Pinpoint the cell where the given text exists, returning its (X, Y) midpoint coordinate. 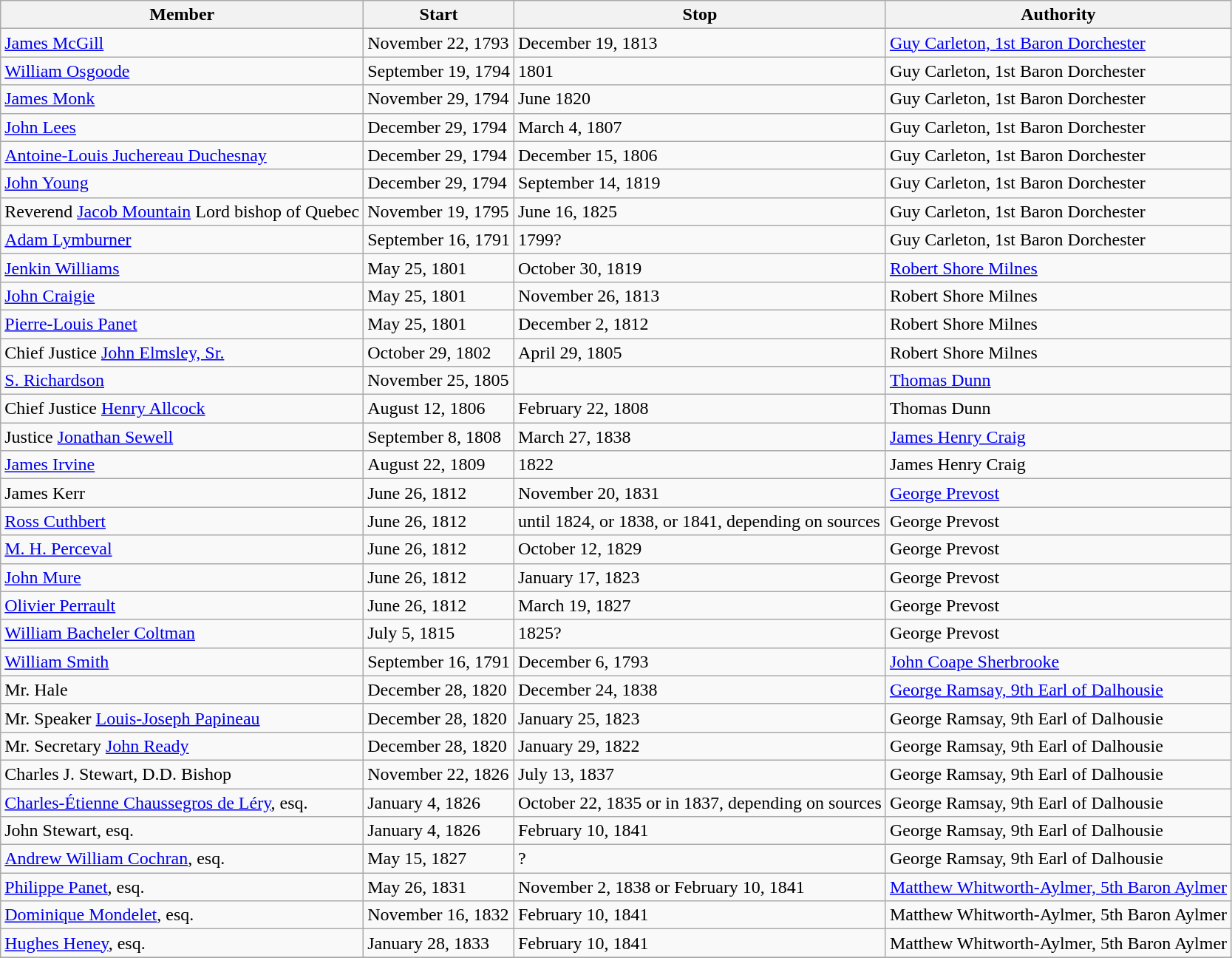
November 2, 1838 or February 10, 1841 (699, 887)
March 4, 1807 (699, 127)
Member (182, 15)
Justice Jonathan Sewell (182, 437)
October 30, 1819 (699, 268)
November 16, 1832 (439, 915)
Olivier Perrault (182, 605)
Reverend Jacob Mountain Lord bishop of Quebec (182, 211)
John Stewart, esq. (182, 831)
M. H. Perceval (182, 549)
October 12, 1829 (699, 549)
until 1824, or 1838, or 1841, depending on sources (699, 521)
Start (439, 15)
John Mure (182, 577)
December 24, 1838 (699, 690)
John Craigie (182, 296)
November 29, 1794 (439, 99)
November 20, 1831 (699, 493)
Pierre-Louis Panet (182, 324)
October 29, 1802 (439, 353)
September 8, 1808 (439, 437)
Adam Lymburner (182, 239)
James Irvine (182, 465)
William Osgoode (182, 71)
July 13, 1837 (699, 774)
1799? (699, 239)
November 22, 1826 (439, 774)
William Smith (182, 662)
January 17, 1823 (699, 577)
James Kerr (182, 493)
Andrew William Cochran, esq. (182, 859)
John Lees (182, 127)
James McGill (182, 43)
November 22, 1793 (439, 43)
Charles-Étienne Chaussegros de Léry, esq. (182, 802)
Philippe Panet, esq. (182, 887)
Chief Justice Henry Allcock (182, 409)
September 19, 1794 (439, 71)
Stop (699, 15)
May 26, 1831 (439, 887)
December 6, 1793 (699, 662)
June 16, 1825 (699, 211)
August 12, 1806 (439, 409)
Antoine-Louis Juchereau Duchesnay (182, 155)
Jenkin Williams (182, 268)
February 22, 1808 (699, 409)
Dominique Mondelet, esq. (182, 915)
January 25, 1823 (699, 718)
December 15, 1806 (699, 155)
January 29, 1822 (699, 746)
March 19, 1827 (699, 605)
November 26, 1813 (699, 296)
December 2, 1812 (699, 324)
December 19, 1813 (699, 43)
March 27, 1838 (699, 437)
April 29, 1805 (699, 353)
November 19, 1795 (439, 211)
May 15, 1827 (439, 859)
James Monk (182, 99)
August 22, 1809 (439, 465)
1801 (699, 71)
June 1820 (699, 99)
July 5, 1815 (439, 633)
? (699, 859)
September 14, 1819 (699, 183)
William Bacheler Coltman (182, 633)
Mr. Secretary John Ready (182, 746)
1822 (699, 465)
November 25, 1805 (439, 381)
Mr. Speaker Louis-Joseph Papineau (182, 718)
Mr. Hale (182, 690)
Chief Justice John Elmsley, Sr. (182, 353)
January 28, 1833 (439, 943)
Authority (1058, 15)
Charles J. Stewart, D.D. Bishop (182, 774)
Hughes Heney, esq. (182, 943)
John Coape Sherbrooke (1058, 662)
S. Richardson (182, 381)
Ross Cuthbert (182, 521)
1825? (699, 633)
John Young (182, 183)
October 22, 1835 or in 1837, depending on sources (699, 802)
